Return the (x, y) coordinate for the center point of the cell that contains the specified text.  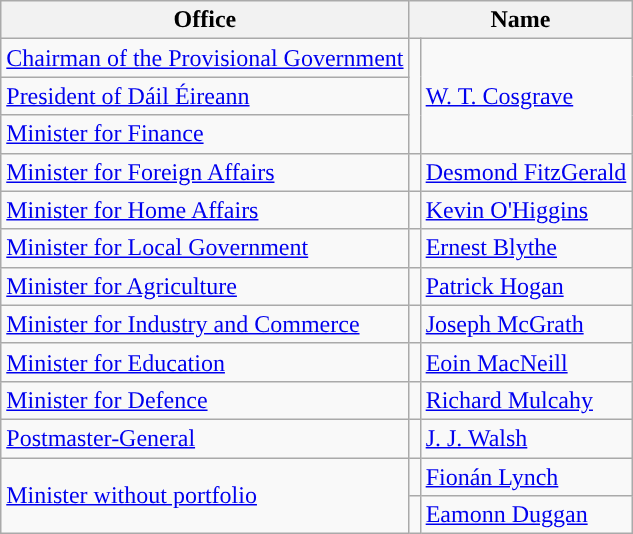
J. J. Walsh (526, 438)
Richard Mulcahy (526, 400)
Minister without portfolio (205, 496)
Kevin O'Higgins (526, 210)
Minister for Agriculture (205, 286)
Fionán Lynch (526, 477)
Eoin MacNeill (526, 362)
Eamonn Duggan (526, 515)
President of Dáil Éireann (205, 96)
Minister for Foreign Affairs (205, 172)
Joseph McGrath (526, 324)
W. T. Cosgrave (526, 96)
Minister for Finance (205, 134)
Minister for Defence (205, 400)
Office (205, 20)
Ernest Blythe (526, 248)
Minister for Home Affairs (205, 210)
Minister for Industry and Commerce (205, 324)
Chairman of the Provisional Government (205, 58)
Desmond FitzGerald (526, 172)
Minister for Education (205, 362)
Patrick Hogan (526, 286)
Minister for Local Government (205, 248)
Postmaster-General (205, 438)
Name (520, 20)
